Return the (X, Y) coordinate for the center point of the cell that contains the specified text.  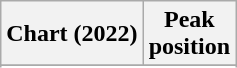
Peak position (189, 34)
Chart (2022) (72, 34)
